From the cell containing the given text, extract its center point as [X, Y] coordinate. 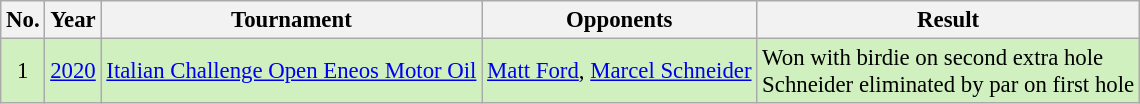
1 [23, 72]
Italian Challenge Open Eneos Motor Oil [292, 72]
Tournament [292, 20]
Year [73, 20]
2020 [73, 72]
No. [23, 20]
Result [948, 20]
Opponents [620, 20]
Won with birdie on second extra holeSchneider eliminated by par on first hole [948, 72]
Matt Ford, Marcel Schneider [620, 72]
